Provide the (X, Y) coordinate of the cell's center where the given text is located.  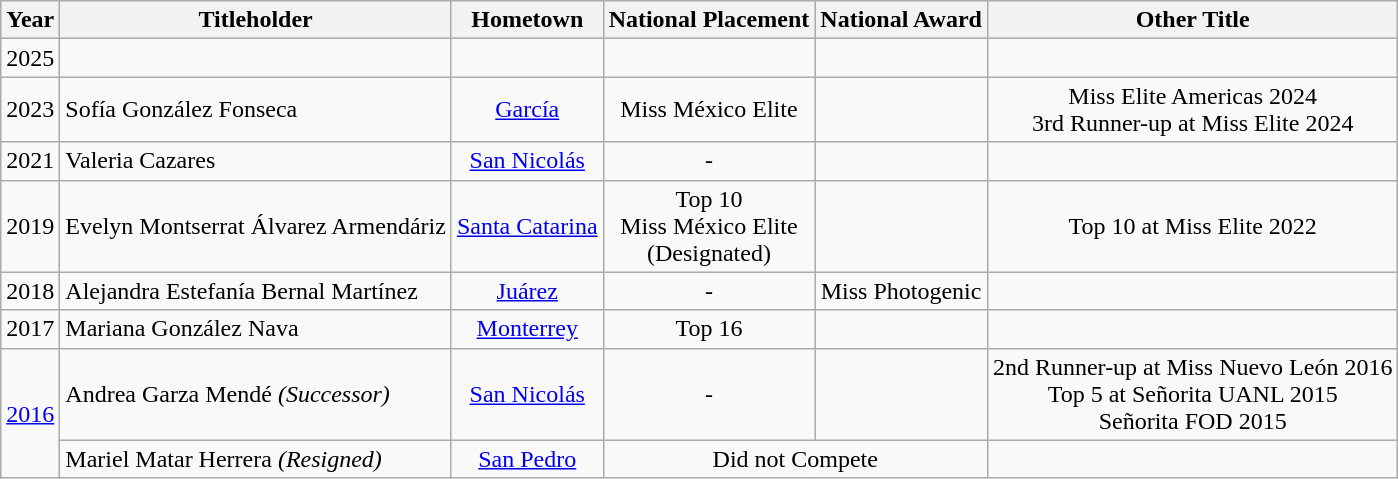
Mariana González Nava (256, 329)
National Award (902, 20)
Top 10 at Miss Elite 2022 (1192, 226)
2019 (30, 226)
Juárez (527, 291)
Alejandra Estefanía Bernal Martínez (256, 291)
National Placement (709, 20)
2021 (30, 161)
Titleholder (256, 20)
Sofía González Fonseca (256, 110)
2018 (30, 291)
Miss Elite Americas 20243rd Runner-up at Miss Elite 2024 (1192, 110)
Monterrey (527, 329)
Miss Photogenic (902, 291)
Top 16 (709, 329)
Did not Compete (795, 459)
Miss México Elite (709, 110)
Andrea Garza Mendé (Successor) (256, 394)
Other Title (1192, 20)
2nd Runner-up at Miss Nuevo León 2016Top 5 at Señorita UANL 2015Señorita FOD 2015 (1192, 394)
Evelyn Montserrat Álvarez Armendáriz (256, 226)
Mariel Matar Herrera (Resigned) (256, 459)
Hometown (527, 20)
Year (30, 20)
2017 (30, 329)
2023 (30, 110)
2016 (30, 413)
Santa Catarina (527, 226)
Valeria Cazares (256, 161)
Top 10Miss México Elite(Designated) (709, 226)
2025 (30, 58)
García (527, 110)
San Pedro (527, 459)
